Extract the [X, Y] coordinate from the center of the cell holding the provided text.  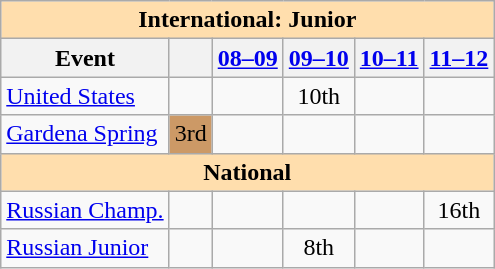
Russian Champ. [85, 210]
United States [85, 96]
Event [85, 58]
Russian Junior [85, 248]
10–11 [389, 58]
8th [318, 248]
11–12 [459, 58]
16th [459, 210]
08–09 [248, 58]
3rd [190, 134]
International: Junior [248, 20]
National [248, 172]
10th [318, 96]
09–10 [318, 58]
Gardena Spring [85, 134]
